Provide the [X, Y] coordinate of the cell's center where the given text is located.  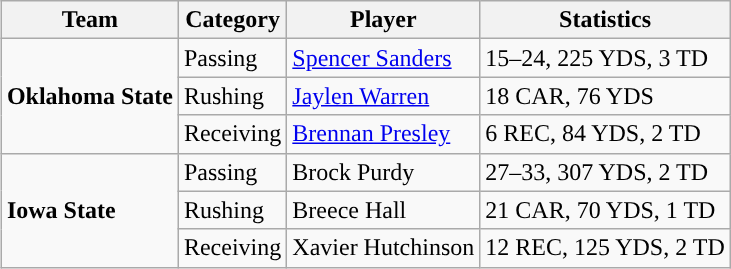
15–24, 225 YDS, 3 TD [605, 58]
12 REC, 125 YDS, 2 TD [605, 248]
18 CAR, 76 YDS [605, 96]
21 CAR, 70 YDS, 1 TD [605, 210]
Jaylen Warren [384, 96]
Category [232, 20]
Player [384, 20]
Brennan Presley [384, 134]
Statistics [605, 20]
Iowa State [90, 210]
Team [90, 20]
Spencer Sanders [384, 58]
6 REC, 84 YDS, 2 TD [605, 134]
Xavier Hutchinson [384, 248]
27–33, 307 YDS, 2 TD [605, 172]
Breece Hall [384, 210]
Oklahoma State [90, 96]
Brock Purdy [384, 172]
